Scan for the cell matching the given text and deliver its (x, y) coordinate at center. 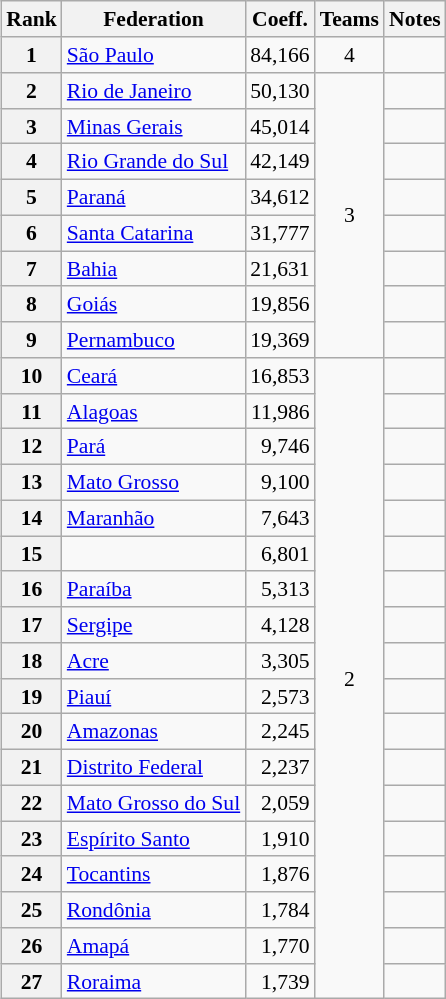
34,612 (280, 197)
23 (32, 839)
Mato Grosso do Sul (154, 803)
31,777 (280, 233)
14 (32, 518)
Goiás (154, 304)
Federation (154, 19)
4,128 (280, 625)
6,801 (280, 554)
9,746 (280, 447)
1,739 (280, 981)
Pará (154, 447)
16 (32, 589)
25 (32, 910)
Coeff. (280, 19)
7 (32, 269)
19 (32, 696)
Rank (32, 19)
5 (32, 197)
6 (32, 233)
1 (32, 55)
13 (32, 482)
Espírito Santo (154, 839)
12 (32, 447)
Teams (350, 19)
22 (32, 803)
26 (32, 946)
2,237 (280, 767)
Bahia (154, 269)
20 (32, 732)
Santa Catarina (154, 233)
16,853 (280, 376)
21,631 (280, 269)
Amazonas (154, 732)
10 (32, 376)
8 (32, 304)
84,166 (280, 55)
19,369 (280, 340)
Minas Gerais (154, 126)
42,149 (280, 162)
1,910 (280, 839)
Sergipe (154, 625)
Ceará (154, 376)
7,643 (280, 518)
11 (32, 411)
Tocantins (154, 874)
Rio Grande do Sul (154, 162)
Mato Grosso (154, 482)
Roraima (154, 981)
11,986 (280, 411)
Rondônia (154, 910)
Notes (415, 19)
27 (32, 981)
18 (32, 661)
5,313 (280, 589)
15 (32, 554)
Maranhão (154, 518)
9,100 (280, 482)
Piauí (154, 696)
2,245 (280, 732)
1,876 (280, 874)
24 (32, 874)
17 (32, 625)
3,305 (280, 661)
19,856 (280, 304)
45,014 (280, 126)
2,059 (280, 803)
Paraíba (154, 589)
50,130 (280, 91)
9 (32, 340)
Distrito Federal (154, 767)
Amapá (154, 946)
1,770 (280, 946)
Paraná (154, 197)
Acre (154, 661)
1,784 (280, 910)
Pernambuco (154, 340)
Rio de Janeiro (154, 91)
2,573 (280, 696)
21 (32, 767)
Alagoas (154, 411)
São Paulo (154, 55)
